Return the (X, Y) coordinate for the center point of the cell that contains the specified text.  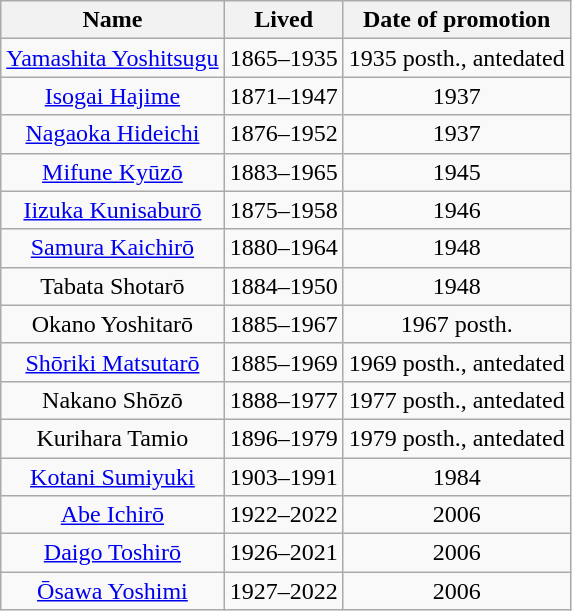
Yamashita Yoshitsugu (112, 58)
Kurihara Tamio (112, 438)
1945 (456, 172)
1883–1965 (284, 172)
Tabata Shotarō (112, 286)
1880–1964 (284, 248)
Lived (284, 20)
1979 posth., antedated (456, 438)
Shōriki Matsutarō (112, 362)
1984 (456, 477)
Samura Kaichirō (112, 248)
Daigo Toshirō (112, 553)
1969 posth., antedated (456, 362)
Name (112, 20)
Nagaoka Hideichi (112, 134)
1967 posth. (456, 324)
Isogai Hajime (112, 96)
1896–1979 (284, 438)
1926–2021 (284, 553)
1927–2022 (284, 591)
Okano Yoshitarō (112, 324)
Kotani Sumiyuki (112, 477)
1888–1977 (284, 400)
1876–1952 (284, 134)
1922–2022 (284, 515)
Iizuka Kunisaburō (112, 210)
1903–1991 (284, 477)
Abe Ichirō (112, 515)
Nakano Shōzō (112, 400)
1977 posth., antedated (456, 400)
Ōsawa Yoshimi (112, 591)
1885–1969 (284, 362)
1875–1958 (284, 210)
1946 (456, 210)
1865–1935 (284, 58)
Mifune Kyūzō (112, 172)
1885–1967 (284, 324)
Date of promotion (456, 20)
1935 posth., antedated (456, 58)
1871–1947 (284, 96)
1884–1950 (284, 286)
